Provide the [X, Y] coordinate of the cell's center where the given text is located.  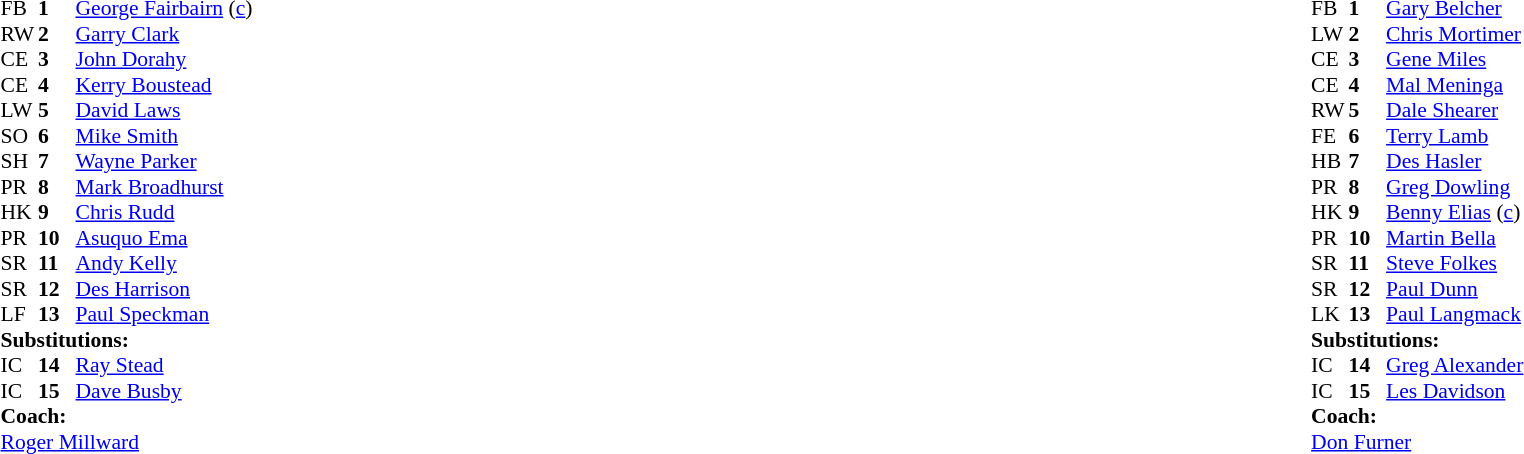
Chris Mortimer [1454, 34]
Benny Elias (c) [1454, 213]
Martin Bella [1454, 238]
Paul Dunn [1454, 289]
LK [1330, 315]
Paul Langmack [1454, 315]
Gene Miles [1454, 59]
Paul Speckman [164, 315]
Garry Clark [164, 34]
Des Harrison [164, 289]
Les Davidson [1454, 391]
Des Hasler [1454, 161]
Andy Kelly [164, 263]
Kerry Boustead [164, 85]
Mike Smith [164, 136]
FE [1330, 136]
Wayne Parker [164, 161]
Mark Broadhurst [164, 187]
LF [19, 315]
Terry Lamb [1454, 136]
SH [19, 161]
Chris Rudd [164, 213]
Mal Meninga [1454, 85]
SO [19, 136]
Asuquo Ema [164, 238]
Steve Folkes [1454, 263]
David Laws [164, 111]
Greg Dowling [1454, 187]
John Dorahy [164, 59]
Ray Stead [164, 365]
Greg Alexander [1454, 365]
HB [1330, 161]
Dave Busby [164, 391]
Dale Shearer [1454, 111]
